Search for the cell housing the specified text and yield its [X, Y] center coordinate. 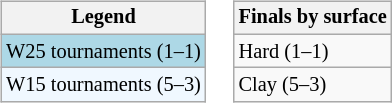
Legend [103, 18]
W25 tournaments (1–1) [103, 51]
Clay (5–3) [313, 85]
Finals by surface [313, 18]
W15 tournaments (5–3) [103, 85]
Hard (1–1) [313, 51]
